Search for the cell housing the specified text and yield its [x, y] center coordinate. 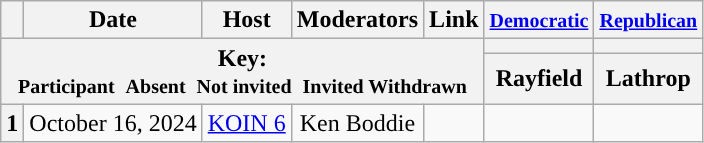
Link [454, 20]
Host [246, 20]
Ken Boddie [357, 123]
Moderators [357, 20]
Date [113, 20]
Republican [648, 20]
1 [12, 123]
Lathrop [648, 78]
Key: Participant Absent Not invited Invited Withdrawn [242, 72]
October 16, 2024 [113, 123]
Rayfield [539, 78]
Democratic [539, 20]
KOIN 6 [246, 123]
